Locate the cell with the specified text and output its [x, y] center coordinate. 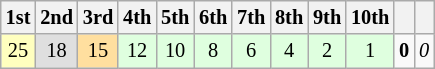
4th [137, 17]
4 [289, 51]
8th [289, 17]
8 [213, 51]
7th [251, 17]
25 [18, 51]
2 [327, 51]
6 [251, 51]
5th [175, 17]
1st [18, 17]
3rd [98, 17]
2nd [56, 17]
10th [370, 17]
9th [327, 17]
12 [137, 51]
6th [213, 17]
10 [175, 51]
18 [56, 51]
15 [98, 51]
1 [370, 51]
